Return [X, Y] of the center of cell containing provided text 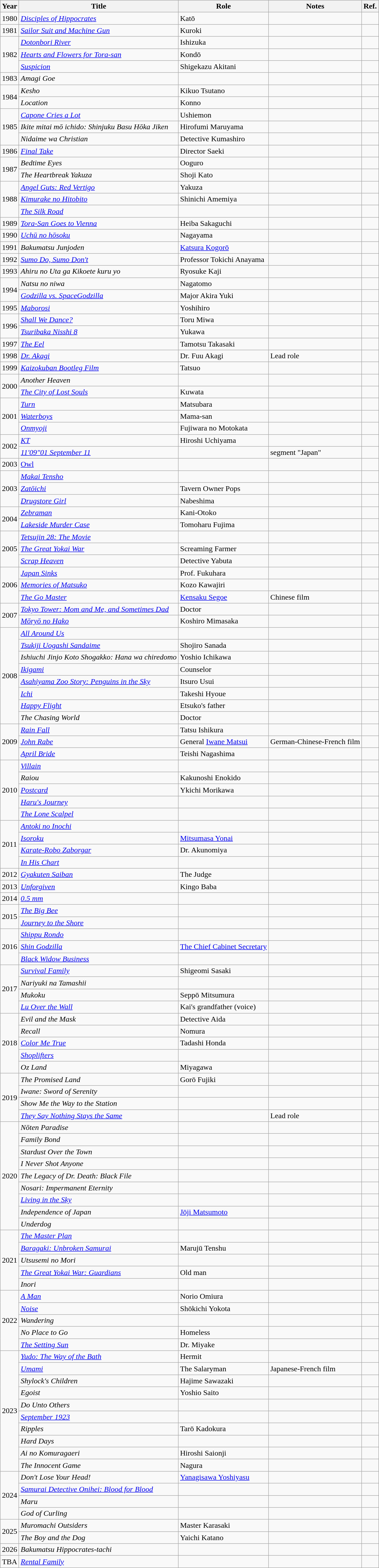
Maborosi [99, 308]
Screaming Farmer [224, 549]
Itsuro Usui [224, 681]
Tavern Owner Pops [224, 488]
Tadashi Honda [224, 1043]
The Lone Scalpel [99, 814]
Master Karasaki [224, 1526]
Tsukiji Uogashi Sandaime [99, 645]
Maru [99, 1501]
Shylock's Children [99, 1381]
Egoist [99, 1393]
Nabeshima [224, 500]
The Innocent Game [99, 1465]
1986 [9, 151]
Ref. [370, 6]
Yoshihiro [224, 308]
Kozo Kawajiri [224, 585]
Notes [315, 6]
2017 [9, 989]
The Silk Road [99, 211]
2008 [9, 675]
German-Chinese-French film [315, 742]
1990 [9, 235]
2006 [9, 585]
Role [224, 6]
Asahiyama Zoo Story: Penguins in the Sky [99, 681]
2013 [9, 886]
The Big Bee [99, 910]
Kikuo Tsutano [224, 91]
Yoshio Ichikawa [224, 657]
Ishizuka [224, 42]
Dr. Fuu Akagi [224, 356]
Don't Lose Your Head! [99, 1477]
Muromachi Outsiders [99, 1526]
Kani-Otoko [224, 513]
2002 [9, 446]
Teishi Nagashima [224, 754]
Dr. Akunomiya [224, 850]
1992 [9, 259]
Baragaki: Unbroken Samurai [99, 1248]
1980 [9, 18]
Wandering [99, 1321]
Shippu Rondo [99, 935]
Ikite mitai mō ichido: Shinjuku Basu Hōka Jiken [99, 127]
Ushiemon [224, 115]
The City of Lost Souls [99, 392]
Ooguro [224, 163]
2016 [9, 947]
Detective Kumashiro [224, 139]
The Salaryman [224, 1369]
Zebraman [99, 513]
Ai no Komuragaeri [99, 1453]
Matsubara [224, 404]
Shall We Dance? [99, 320]
2021 [9, 1260]
The Chief Cabinet Secretary [224, 947]
Scrap Heaven [99, 561]
Nariyuki na Tamashii [99, 983]
General Iwane Matsui [224, 742]
Tarō Kadokura [224, 1429]
2014 [9, 898]
Shin Godzilla [99, 947]
Kuroki [224, 30]
Underdog [99, 1224]
Onmyoji [99, 428]
Professor Tokichi Anayama [224, 259]
Owl [99, 464]
Raiou [99, 778]
Drugstore Girl [99, 500]
Shinichi Amemiya [224, 199]
Hard Days [99, 1441]
Tsuribaka Nisshi 8 [99, 332]
Bakumatsu Hippocrates-tachi [99, 1550]
KT [99, 440]
1985 [9, 127]
1989 [9, 223]
They Say Nothing Stays the Same [99, 1115]
In His Chart [99, 862]
Tetsujin 28: The Movie [99, 537]
Ishiuchi Jinjo Koto Shogakko: Hana wa chiredomo [99, 657]
11'09"01 September 11 [99, 452]
Yukawa [224, 332]
Show Me the Way to the Station [99, 1103]
1999 [9, 368]
Godzilla vs. SpaceGodzilla [99, 296]
Sumo Do, Sumo Don't [99, 259]
Nagayama [224, 235]
The Great Yokai War [99, 549]
Major Akira Yuki [224, 296]
Director Saeki [224, 151]
Tora-San Goes to Vienna [99, 223]
September 1923 [99, 1417]
Yanagisawa Yoshiyasu [224, 1477]
Year [9, 6]
Norio Omiura [224, 1296]
Seppō Mitsumura [224, 995]
Etsuko's father [224, 705]
Gorō Fujiki [224, 1079]
Utsusemi no Mori [99, 1260]
Hermit [224, 1357]
The Boy and the Dog [99, 1538]
Japanese-French film [315, 1369]
Do Unto Others [99, 1405]
Dr. Akagi [99, 356]
Prof. Fukuhara [224, 573]
No Place to Go [99, 1333]
2007 [9, 615]
Detective Aida [224, 1019]
Final Take [99, 151]
Tatsu Ishikura [224, 730]
Fujiwara no Motokata [224, 428]
Hiroshi Saionji [224, 1453]
Haru's Journey [99, 802]
Unforgiven [99, 886]
Umami [99, 1369]
The Promised Land [99, 1079]
Kuwata [224, 392]
Takeshi Hyoue [224, 693]
1981 [9, 30]
Shojiro Sanada [224, 645]
The Heartbreak Yakuza [99, 175]
2001 [9, 416]
I Never Shot Anyone [99, 1164]
2019 [9, 1097]
Shoplifters [99, 1055]
2004 [9, 519]
Katsura Kogorō [224, 247]
Mama-san [224, 416]
Nagura [224, 1465]
Another Heaven [99, 380]
April Bride [99, 754]
Toru Miwa [224, 320]
Shōkichi Yokota [224, 1309]
Location [99, 103]
2018 [9, 1043]
The Chasing World [99, 717]
Hiroshi Uchiyama [224, 440]
Angel Guts: Red Vertigo [99, 187]
Rental Family [99, 1562]
Yudo: The Way of the Bath [99, 1357]
Black Widow Business [99, 959]
Iwane: Sword of Serenity [99, 1091]
1997 [9, 344]
Amagi Goe [99, 79]
The Eel [99, 344]
Noise [99, 1309]
1984 [9, 97]
Nagatomo [224, 284]
2005 [9, 549]
Samurai Detective Onihei: Blood for Blood [99, 1489]
Heiba Sakaguchi [224, 223]
The Setting Sun [99, 1345]
2020 [9, 1176]
Stardust Over the Town [99, 1152]
Hirofumi Maruyama [224, 127]
Kimurake no Hitobito [99, 199]
segment "Japan" [315, 452]
2022 [9, 1320]
Kai's grandfather (voice) [224, 1007]
Yoshio Saito [224, 1393]
Isoroku [99, 838]
Oz Land [99, 1067]
The Legacy of Dr. Death: Black File [99, 1176]
Koshiro Mimasaka [224, 621]
Tomoharu Fujima [224, 525]
John Rabe [99, 742]
Lu Over the Wall [99, 1007]
The Judge [224, 874]
Ykichi Morikawa [224, 790]
Journey to the Shore [99, 923]
2012 [9, 874]
The Go Master [99, 597]
1991 [9, 247]
Memories of Matsuko [99, 585]
Mōryō no Hako [99, 621]
Ripples [99, 1429]
Villain [99, 766]
Hearts and Flowers for Tora-san [99, 54]
1987 [9, 169]
1996 [9, 326]
2023 [9, 1411]
Capone Cries a Lot [99, 115]
2009 [9, 742]
God of Curling [99, 1514]
Nidaime wa Christian [99, 139]
Waterboys [99, 416]
1994 [9, 290]
Ikigami [99, 669]
2024 [9, 1495]
Color Me True [99, 1043]
Kakunoshi Enokido [224, 778]
Tamotsu Takasaki [224, 344]
Recall [99, 1031]
Bedtime Eyes [99, 163]
Independence of Japan [99, 1212]
Survival Family [99, 971]
Zatōichi [99, 488]
The Master Plan [99, 1236]
Mitsumasa Yonai [224, 838]
Katō [224, 18]
1983 [9, 79]
Konno [224, 103]
Lakeside Murder Case [99, 525]
Yaichi Katano [224, 1538]
Kensaku Segoe [224, 597]
1995 [9, 308]
Homeless [224, 1333]
TBA [9, 1562]
Karate-Robo Zaborgar [99, 850]
Kondō [224, 54]
Title [99, 6]
Dr. Miyake [224, 1345]
Miyagawa [224, 1067]
Kesho [99, 91]
Natsu no niwa [99, 284]
1998 [9, 356]
Disciples of Hippocrates [99, 18]
Nosari: Impermanent Eternity [99, 1188]
2026 [9, 1550]
Happy Flight [99, 705]
2010 [9, 790]
Gyakuten Saiban [99, 874]
2015 [9, 916]
Mukoku [99, 995]
2000 [9, 386]
Dotonbori River [99, 42]
Kingo Baba [224, 886]
0.5 mm [99, 898]
A Man [99, 1296]
Shoji Kato [224, 175]
Turn [99, 404]
Chinese film [315, 597]
Evil and the Mask [99, 1019]
Kaizokuban Bootleg Film [99, 368]
Japan Sinks [99, 573]
Ichi [99, 693]
Tatsuo [224, 368]
Jōji Matsumoto [224, 1212]
Ahiru no Uta ga Kikoete kuru yo [99, 271]
Family Bond [99, 1140]
Shigekazu Akitani [224, 67]
Postcard [99, 790]
Bakumatsu Junjoden [99, 247]
Counselor [224, 669]
Antoki no Inochi [99, 826]
Yakuza [224, 187]
1988 [9, 199]
Rain Fall [99, 730]
Old man [224, 1272]
Shigeomi Sasaki [224, 971]
Tokyo Tower: Mom and Me, and Sometimes Dad [99, 609]
All Around Us [99, 633]
Detective Yabuta [224, 561]
Inori [99, 1284]
2025 [9, 1532]
Hajime Sawazaki [224, 1381]
Nomura [224, 1031]
Ryosuke Kaji [224, 271]
Makai Tensho [99, 476]
Uchū no hōsoku [99, 235]
The Great Yokai War: Guardians [99, 1272]
Suspicion [99, 67]
2011 [9, 844]
1993 [9, 271]
Nōten Paradise [99, 1128]
Marujū Tenshu [224, 1248]
Living in the Sky [99, 1200]
Sailor Suit and Machine Gun [99, 30]
1982 [9, 54]
